Search for the cell housing the specified text and yield its (X, Y) center coordinate. 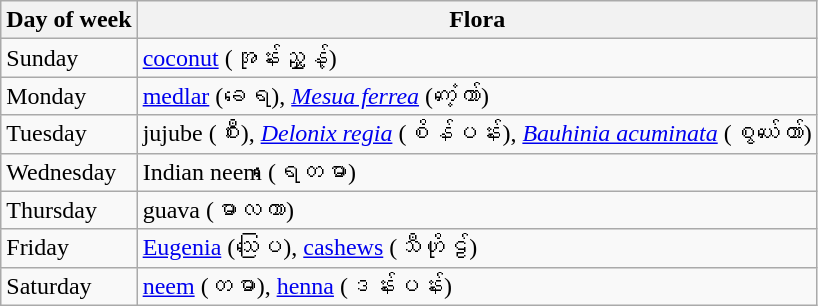
Eugenia (သပြေ), cashews (သီဟိုဠ်) (477, 248)
Day of week (69, 20)
Flora (477, 20)
Tuesday (69, 134)
guava (မာလကာ) (477, 210)
coconut (အုန်းညွှန့်) (477, 58)
Monday (69, 96)
jujube (စီး), Delonix regia (စိန်ပန်း), Bauhinia acuminata (စွယ်တော်) (477, 134)
Saturday (69, 286)
Friday (69, 248)
Thursday (69, 210)
Sunday (69, 58)
Wednesday (69, 172)
Indian neem (ရေတမာ) (477, 172)
neem (တမာ), henna (ဒန်းပန်း) (477, 286)
medlar (ခရေ), Mesua ferrea (ကံ့ကော်) (477, 96)
